Detect which cell encompasses the target text, then output its (x, y) center coordinate. 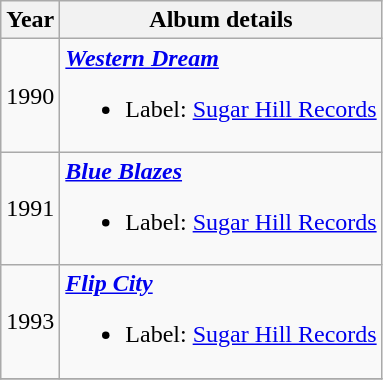
Year (30, 20)
Flip CityLabel: Sugar Hill Records (221, 322)
Western DreamLabel: Sugar Hill Records (221, 96)
1993 (30, 322)
1990 (30, 96)
1991 (30, 208)
Blue BlazesLabel: Sugar Hill Records (221, 208)
Album details (221, 20)
